From the cell containing the given text, extract its center point as [X, Y] coordinate. 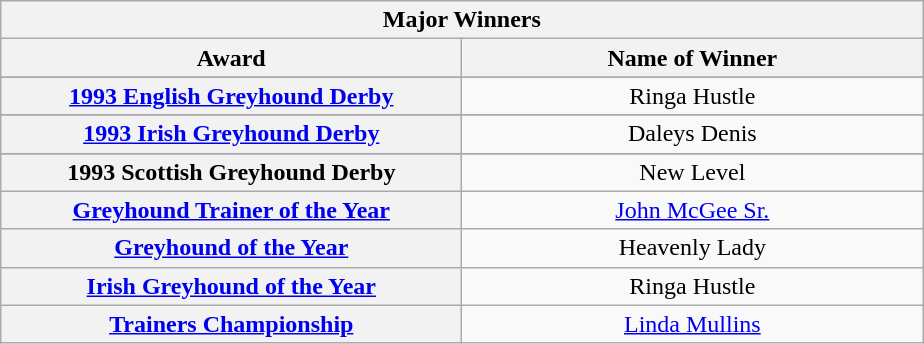
1993 Irish Greyhound Derby [232, 134]
Linda Mullins [692, 324]
Irish Greyhound of the Year [232, 286]
New Level [692, 172]
Name of Winner [692, 58]
1993 Scottish Greyhound Derby [232, 172]
Greyhound Trainer of the Year [232, 210]
Award [232, 58]
Major Winners [462, 20]
Greyhound of the Year [232, 248]
Trainers Championship [232, 324]
Daleys Denis [692, 134]
John McGee Sr. [692, 210]
Heavenly Lady [692, 248]
1993 English Greyhound Derby [232, 96]
